Scan for the cell matching the given text and deliver its [X, Y] coordinate at center. 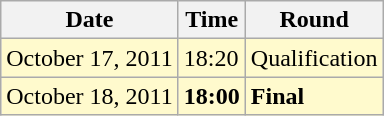
October 17, 2011 [90, 58]
Round [314, 20]
Date [90, 20]
Qualification [314, 58]
18:00 [212, 96]
Time [212, 20]
Final [314, 96]
October 18, 2011 [90, 96]
18:20 [212, 58]
